For the text-containing cell, return its midpoint in (x, y) coordinate format. 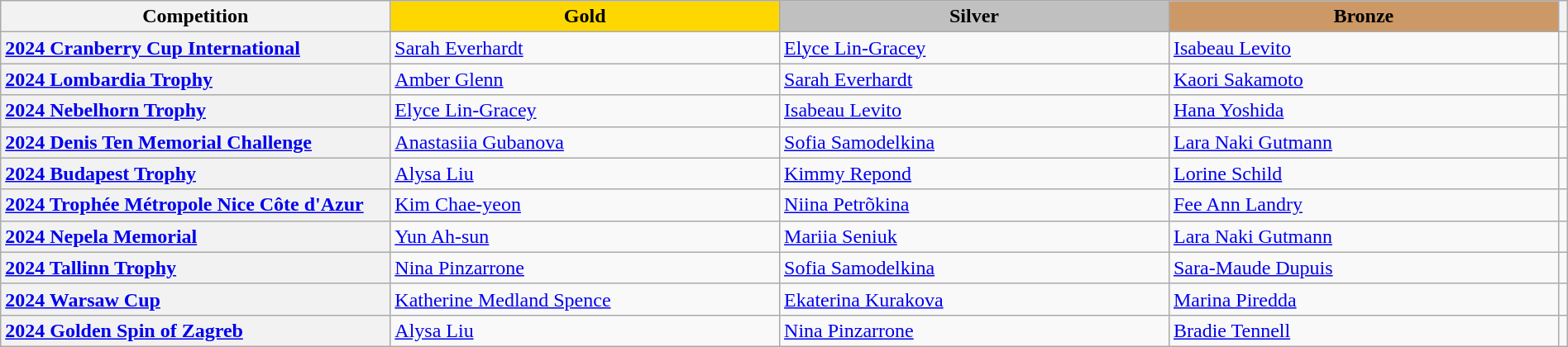
Lorine Schild (1363, 173)
Competition (195, 17)
Marina Piredda (1363, 299)
2024 Golden Spin of Zagreb (195, 330)
Bronze (1363, 17)
2024 Nepela Memorial (195, 236)
Bradie Tennell (1363, 330)
Fee Ann Landry (1363, 205)
2024 Lombardia Trophy (195, 79)
2024 Warsaw Cup (195, 299)
Mariia Seniuk (974, 236)
2024 Trophée Métropole Nice Côte d'Azur (195, 205)
Kimmy Repond (974, 173)
Niina Petrõkina (974, 205)
Sara-Maude Dupuis (1363, 268)
Gold (586, 17)
2024 Tallinn Trophy (195, 268)
Kaori Sakamoto (1363, 79)
Yun Ah-sun (586, 236)
Katherine Medland Spence (586, 299)
Hana Yoshida (1363, 111)
2024 Denis Ten Memorial Challenge (195, 142)
2024 Cranberry Cup International (195, 48)
2024 Budapest Trophy (195, 173)
Amber Glenn (586, 79)
2024 Nebelhorn Trophy (195, 111)
Silver (974, 17)
Ekaterina Kurakova (974, 299)
Kim Chae-yeon (586, 205)
Anastasiia Gubanova (586, 142)
